Output the (x, y) coordinate of the center of the cell containing the given text.  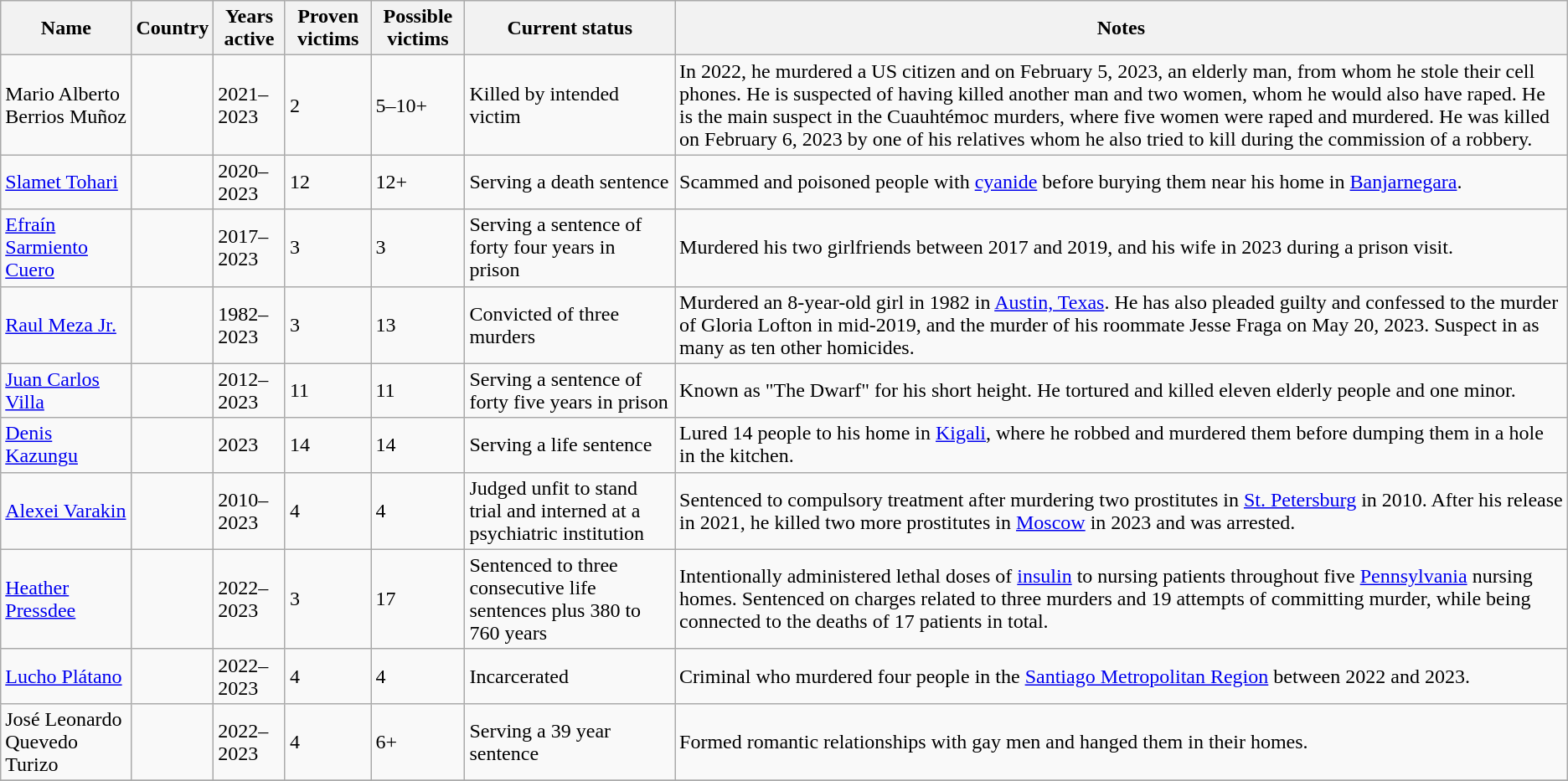
Lured 14 people to his home in Kigali, where he robbed and murdered them before dumping them in a hole in the kitchen. (1122, 445)
2 (328, 105)
2021–2023 (250, 105)
2017–2023 (250, 248)
Convicted of three murders (570, 325)
12 (328, 182)
13 (418, 325)
Serving a 39 year sentence (570, 742)
2023 (250, 445)
12+ (418, 182)
5–10+ (418, 105)
2020–2023 (250, 182)
Name (66, 28)
Slamet Tohari (66, 182)
Alexei Varakin (66, 511)
Serving a sentence of forty four years in prison (570, 248)
1982–2023 (250, 325)
Lucho Plátano (66, 676)
Efraín Sarmiento Cuero (66, 248)
6+ (418, 742)
Serving a sentence of forty five years in prison (570, 390)
Country (173, 28)
Murdered his two girlfriends between 2017 and 2019, and his wife in 2023 during a prison visit. (1122, 248)
Heather Pressdee (66, 599)
Killed by intended victim (570, 105)
Serving a life sentence (570, 445)
Raul Meza Jr. (66, 325)
Judged unfit to stand trial and interned at a psychiatric institution (570, 511)
Denis Kazungu (66, 445)
Juan Carlos Villa (66, 390)
Current status (570, 28)
Possible victims (418, 28)
Known as "The Dwarf" for his short height. He tortured and killed eleven elderly people and one minor. (1122, 390)
Sentenced to three consecutive life sentences plus 380 to 760 years (570, 599)
Incarcerated (570, 676)
Years active (250, 28)
2010–2023 (250, 511)
Proven victims (328, 28)
Scammed and poisoned people with cyanide before burying them near his home in Banjarnegara. (1122, 182)
Serving a death sentence (570, 182)
17 (418, 599)
Criminal who murdered four people in the Santiago Metropolitan Region between 2022 and 2023. (1122, 676)
Mario Alberto Berrios Muñoz (66, 105)
Formed romantic relationships with gay men and hanged them in their homes. (1122, 742)
2012–2023 (250, 390)
Notes (1122, 28)
José Leonardo Quevedo Turizo (66, 742)
